Detect which cell encompasses the target text, then output its (x, y) center coordinate. 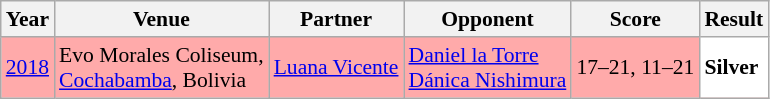
Evo Morales Coliseum,Cochabamba, Bolivia (162, 68)
Score (635, 19)
Silver (734, 68)
Partner (336, 19)
Opponent (488, 19)
Year (28, 19)
Luana Vicente (336, 68)
Venue (162, 19)
17–21, 11–21 (635, 68)
Daniel la Torre Dánica Nishimura (488, 68)
2018 (28, 68)
Result (734, 19)
